Detect which cell encompasses the target text, then output its [X, Y] center coordinate. 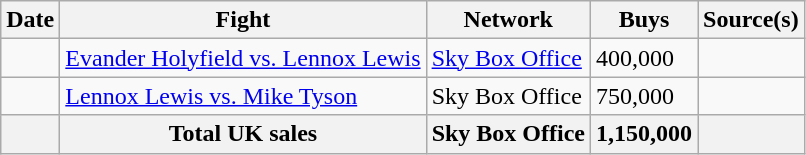
Date [30, 20]
400,000 [644, 58]
Lennox Lewis vs. Mike Tyson [243, 96]
Fight [243, 20]
Network [508, 20]
Source(s) [752, 20]
750,000 [644, 96]
Buys [644, 20]
Evander Holyfield vs. Lennox Lewis [243, 58]
1,150,000 [644, 134]
Total UK sales [243, 134]
